From the cell containing the given text, extract its center point as (x, y) coordinate. 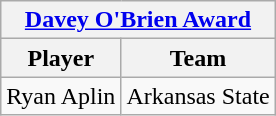
Arkansas State (198, 96)
Player (61, 58)
Team (198, 58)
Ryan Aplin (61, 96)
Davey O'Brien Award (138, 20)
